Scan for the cell matching the given text and deliver its (x, y) coordinate at center. 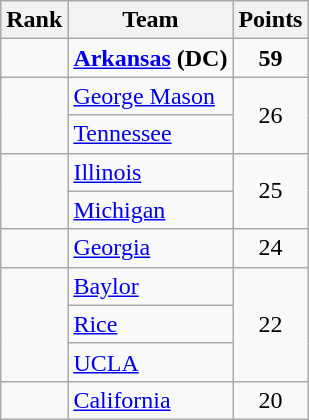
26 (270, 115)
Rice (150, 324)
Points (270, 20)
20 (270, 400)
Baylor (150, 286)
24 (270, 248)
California (150, 400)
Tennessee (150, 134)
Michigan (150, 210)
Team (150, 20)
22 (270, 324)
UCLA (150, 362)
59 (270, 58)
25 (270, 191)
Arkansas (DC) (150, 58)
Georgia (150, 248)
Illinois (150, 172)
Rank (34, 20)
George Mason (150, 96)
